Return the (x, y) coordinate for the center point of the cell that contains the specified text.  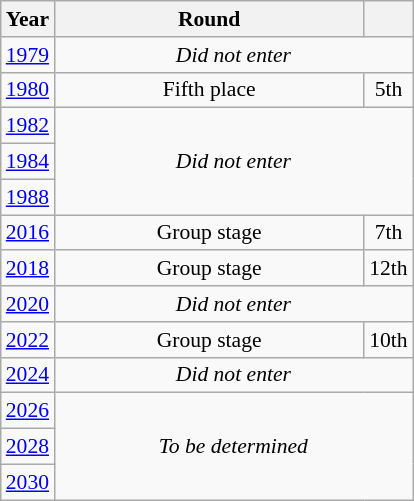
To be determined (234, 446)
1980 (28, 90)
2020 (28, 304)
2022 (28, 340)
2016 (28, 233)
1982 (28, 126)
2026 (28, 411)
Round (209, 19)
2024 (28, 375)
2018 (28, 269)
Year (28, 19)
5th (388, 90)
2028 (28, 447)
1988 (28, 197)
Fifth place (209, 90)
1984 (28, 162)
10th (388, 340)
2030 (28, 482)
1979 (28, 55)
12th (388, 269)
7th (388, 233)
